Find where the given text appears and provide that cell's center as (x, y) coordinate. 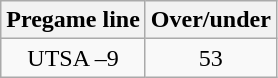
Over/under (210, 20)
53 (210, 58)
Pregame line (74, 20)
UTSA –9 (74, 58)
